Detect which cell encompasses the target text, then output its (x, y) center coordinate. 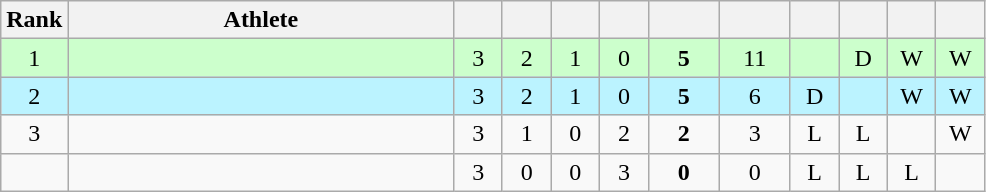
Rank (34, 20)
6 (754, 96)
Athlete (261, 20)
11 (754, 58)
